Return [x, y] of the center of cell containing provided text 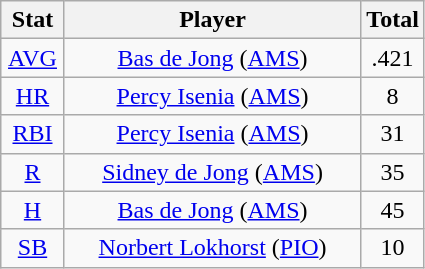
Total [393, 20]
SB [33, 248]
AVG [33, 58]
Sidney de Jong (AMS) [212, 172]
RBI [33, 134]
Stat [33, 20]
H [33, 210]
31 [393, 134]
HR [33, 96]
45 [393, 210]
Norbert Lokhorst (PIO) [212, 248]
8 [393, 96]
.421 [393, 58]
R [33, 172]
Player [212, 20]
10 [393, 248]
35 [393, 172]
